Capture the cell that displays the provided text and extract its (X, Y) central coordinate. 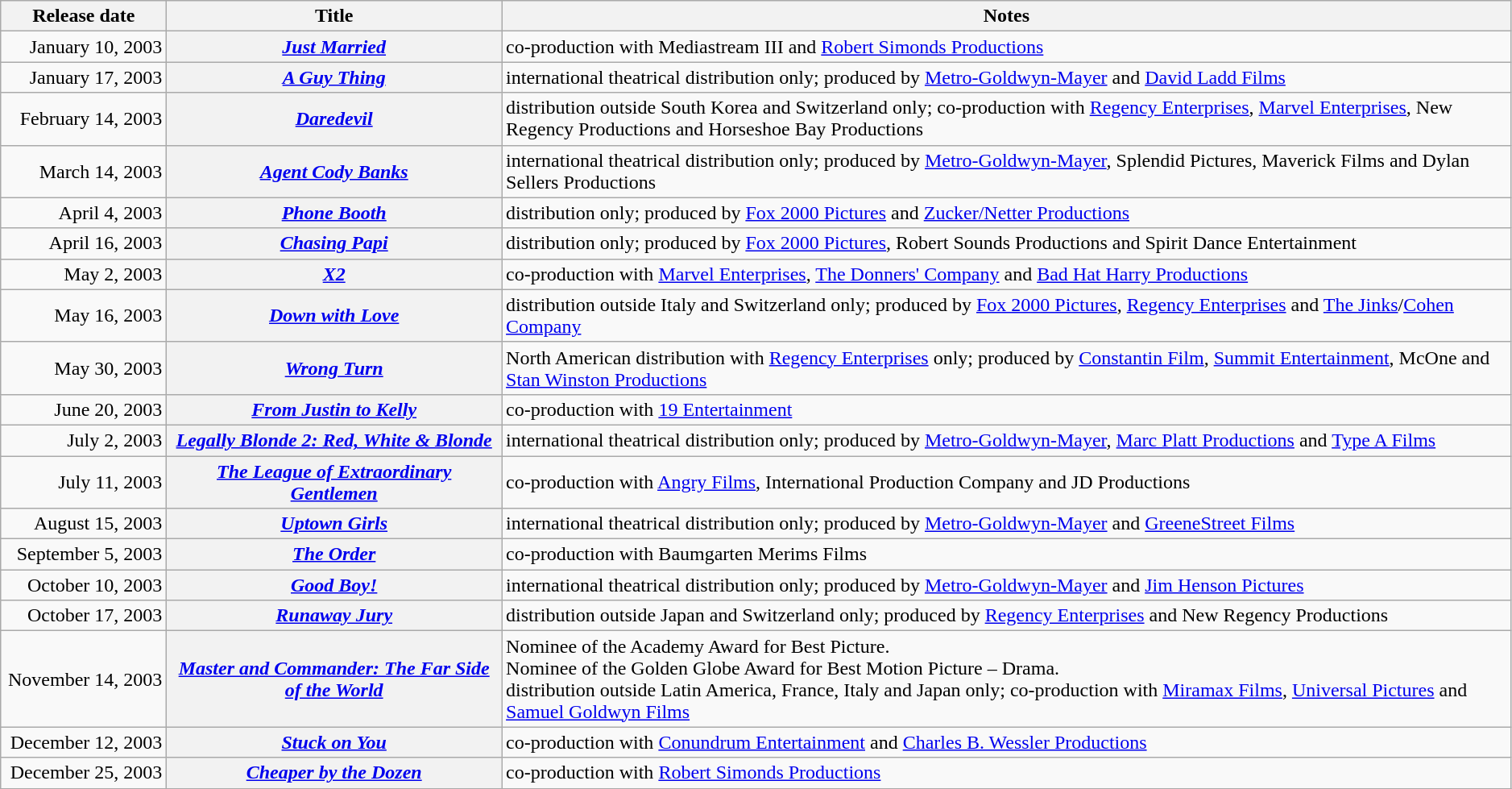
distribution outside Japan and Switzerland only; produced by Regency Enterprises and New Regency Productions (1007, 616)
May 2, 2003 (84, 274)
Stuck on You (334, 742)
October 10, 2003 (84, 585)
Cheaper by the Dozen (334, 773)
distribution only; produced by Fox 2000 Pictures and Zucker/Netter Productions (1007, 213)
distribution only; produced by Fox 2000 Pictures, Robert Sounds Productions and Spirit Dance Entertainment (1007, 243)
X2 (334, 274)
November 14, 2003 (84, 679)
January 17, 2003 (84, 77)
December 25, 2003 (84, 773)
Good Boy! (334, 585)
international theatrical distribution only; produced by Metro-Goldwyn-Mayer and David Ladd Films (1007, 77)
June 20, 2003 (84, 409)
international theatrical distribution only; produced by Metro-Goldwyn-Mayer, Splendid Pictures, Maverick Films and Dylan Sellers Productions (1007, 171)
co-production with Baumgarten Merims Films (1007, 554)
December 12, 2003 (84, 742)
August 15, 2003 (84, 524)
international theatrical distribution only; produced by Metro-Goldwyn-Mayer and GreeneStreet Films (1007, 524)
January 10, 2003 (84, 47)
Wrong Turn (334, 368)
North American distribution with Regency Enterprises only; produced by Constantin Film, Summit Entertainment, McOne and Stan Winston Productions (1007, 368)
co-production with Mediastream III and Robert Simonds Productions (1007, 47)
Uptown Girls (334, 524)
Phone Booth (334, 213)
May 16, 2003 (84, 316)
February 14, 2003 (84, 119)
Daredevil (334, 119)
Just Married (334, 47)
Agent Cody Banks (334, 171)
From Justin to Kelly (334, 409)
international theatrical distribution only; produced by Metro-Goldwyn-Mayer and Jim Henson Pictures (1007, 585)
October 17, 2003 (84, 616)
March 14, 2003 (84, 171)
Notes (1007, 16)
A Guy Thing (334, 77)
co-production with Angry Films, International Production Company and JD Productions (1007, 482)
Legally Blonde 2: Red, White & Blonde (334, 440)
Release date (84, 16)
Title (334, 16)
September 5, 2003 (84, 554)
co-production with Robert Simonds Productions (1007, 773)
The League of Extraordinary Gentlemen (334, 482)
Runaway Jury (334, 616)
co-production with 19 Entertainment (1007, 409)
July 2, 2003 (84, 440)
co-production with Marvel Enterprises, The Donners' Company and Bad Hat Harry Productions (1007, 274)
international theatrical distribution only; produced by Metro-Goldwyn-Mayer, Marc Platt Productions and Type A Films (1007, 440)
April 16, 2003 (84, 243)
co-production with Conundrum Entertainment and Charles B. Wessler Productions (1007, 742)
May 30, 2003 (84, 368)
July 11, 2003 (84, 482)
Master and Commander: The Far Side of the World (334, 679)
April 4, 2003 (84, 213)
The Order (334, 554)
Chasing Papi (334, 243)
Down with Love (334, 316)
distribution outside Italy and Switzerland only; produced by Fox 2000 Pictures, Regency Enterprises and The Jinks/Cohen Company (1007, 316)
